Locate the cell with the specified text and output its (X, Y) center coordinate. 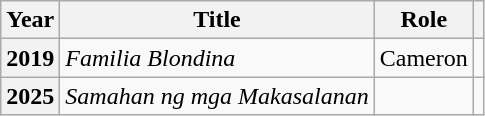
Familia Blondina (217, 58)
Cameron (424, 58)
Year (30, 20)
2025 (30, 96)
2019 (30, 58)
Samahan ng mga Makasalanan (217, 96)
Role (424, 20)
Title (217, 20)
